Search for the cell housing the specified text and yield its [X, Y] center coordinate. 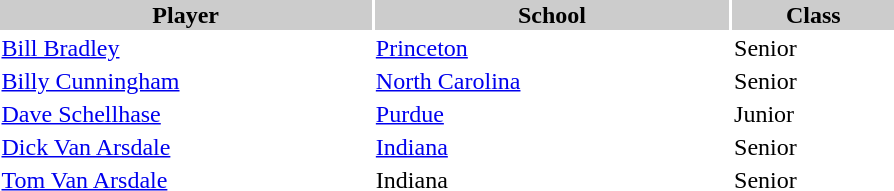
Princeton [552, 48]
Junior [814, 114]
Class [814, 15]
Indiana [552, 147]
Purdue [552, 114]
Player [186, 15]
Dick Van Arsdale [186, 147]
Billy Cunningham [186, 81]
North Carolina [552, 81]
Bill Bradley [186, 48]
School [552, 15]
Dave Schellhase [186, 114]
